Extract the [X, Y] coordinate from the center of the cell holding the provided text.  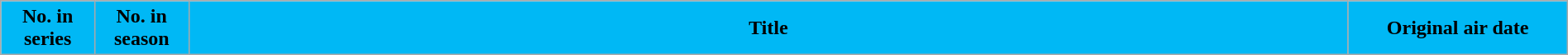
Original air date [1457, 28]
No. inseason [141, 28]
Title [768, 28]
No. inseries [48, 28]
